Provide the [X, Y] coordinate of the cell's center where the given text is located.  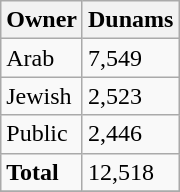
Dunams [130, 20]
7,549 [130, 58]
Total [42, 172]
2,446 [130, 134]
Owner [42, 20]
2,523 [130, 96]
Jewish [42, 96]
12,518 [130, 172]
Public [42, 134]
Arab [42, 58]
